Capture the cell that displays the provided text and extract its (x, y) central coordinate. 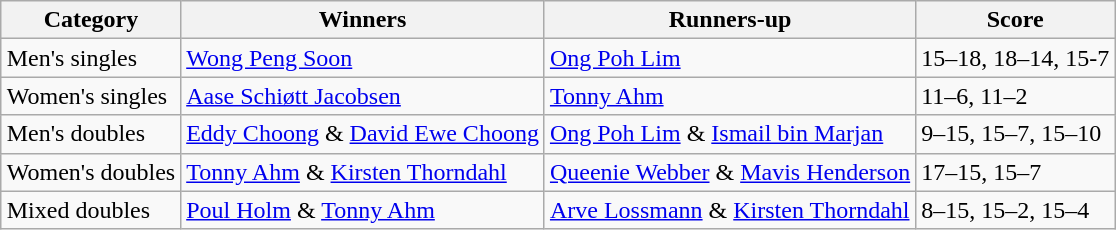
Runners-up (730, 20)
Men's singles (90, 58)
Poul Holm & Tonny Ahm (363, 210)
Wong Peng Soon (363, 58)
Eddy Choong & David Ewe Choong (363, 134)
Tonny Ahm & Kirsten Thorndahl (363, 172)
Mixed doubles (90, 210)
Tonny Ahm (730, 96)
9–15, 15–7, 15–10 (1016, 134)
Women's singles (90, 96)
8–15, 15–2, 15–4 (1016, 210)
Aase Schiøtt Jacobsen (363, 96)
Winners (363, 20)
Queenie Webber & Mavis Henderson (730, 172)
Ong Poh Lim (730, 58)
Women's doubles (90, 172)
Men's doubles (90, 134)
11–6, 11–2 (1016, 96)
Ong Poh Lim & Ismail bin Marjan (730, 134)
Arve Lossmann & Kirsten Thorndahl (730, 210)
Score (1016, 20)
17–15, 15–7 (1016, 172)
15–18, 18–14, 15-7 (1016, 58)
Category (90, 20)
